Return [X, Y] of the center of cell containing provided text 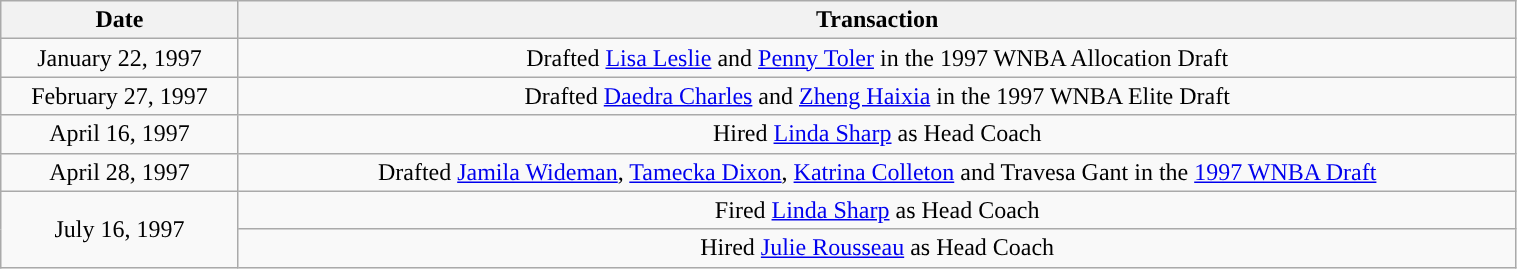
Fired Linda Sharp as Head Coach [877, 210]
January 22, 1997 [120, 58]
April 16, 1997 [120, 134]
Date [120, 20]
Hired Julie Rousseau as Head Coach [877, 248]
Transaction [877, 20]
February 27, 1997 [120, 96]
April 28, 1997 [120, 172]
Drafted Daedra Charles and Zheng Haixia in the 1997 WNBA Elite Draft [877, 96]
July 16, 1997 [120, 229]
Drafted Lisa Leslie and Penny Toler in the 1997 WNBA Allocation Draft [877, 58]
Hired Linda Sharp as Head Coach [877, 134]
Drafted Jamila Wideman, Tamecka Dixon, Katrina Colleton and Travesa Gant in the 1997 WNBA Draft [877, 172]
